Provide the [X, Y] coordinate of the cell's center where the given text is located.  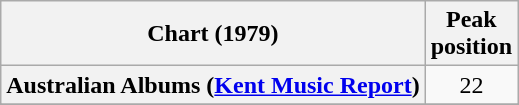
Peakposition [471, 34]
Chart (1979) [213, 34]
Australian Albums (Kent Music Report) [213, 85]
22 [471, 85]
